Capture the cell that displays the provided text and extract its (x, y) central coordinate. 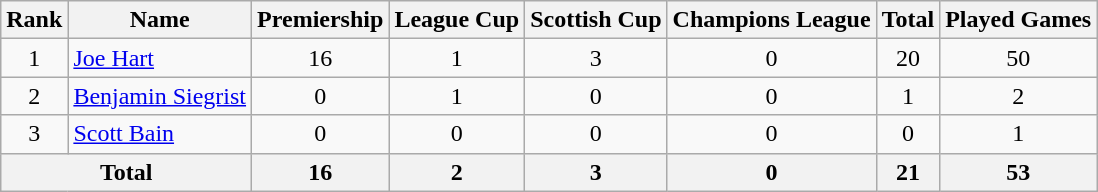
Name (160, 20)
Joe Hart (160, 58)
Champions League (772, 20)
Scott Bain (160, 134)
20 (908, 58)
21 (908, 172)
Scottish Cup (596, 20)
Premiership (320, 20)
50 (1018, 58)
Benjamin Siegrist (160, 96)
Rank (34, 20)
53 (1018, 172)
Played Games (1018, 20)
League Cup (457, 20)
